Search for the cell housing the specified text and yield its (X, Y) center coordinate. 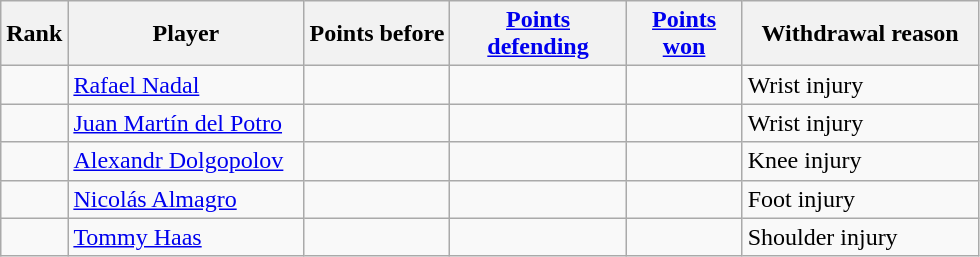
Rank (34, 34)
Shoulder injury (860, 237)
Rafael Nadal (186, 85)
Foot injury (860, 199)
Player (186, 34)
Nicolás Almagro (186, 199)
Points defending (538, 34)
Withdrawal reason (860, 34)
Points won (684, 34)
Knee injury (860, 161)
Tommy Haas (186, 237)
Points before (377, 34)
Alexandr Dolgopolov (186, 161)
Juan Martín del Potro (186, 123)
